From the cell containing the given text, extract its center point as (x, y) coordinate. 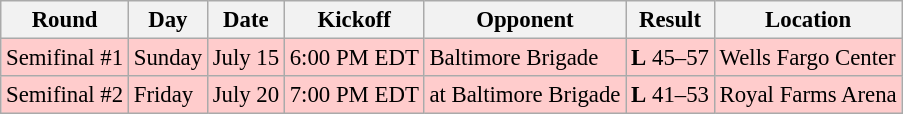
L 41–53 (670, 95)
6:00 PM EDT (354, 58)
Semifinal #2 (65, 95)
Sunday (168, 58)
Royal Farms Arena (808, 95)
at Baltimore Brigade (525, 95)
Opponent (525, 20)
Wells Fargo Center (808, 58)
July 20 (246, 95)
Date (246, 20)
Friday (168, 95)
Semifinal #1 (65, 58)
Day (168, 20)
7:00 PM EDT (354, 95)
L 45–57 (670, 58)
Location (808, 20)
Baltimore Brigade (525, 58)
Round (65, 20)
Kickoff (354, 20)
July 15 (246, 58)
Result (670, 20)
